Return the (x, y) coordinate for the center point of the cell that contains the specified text.  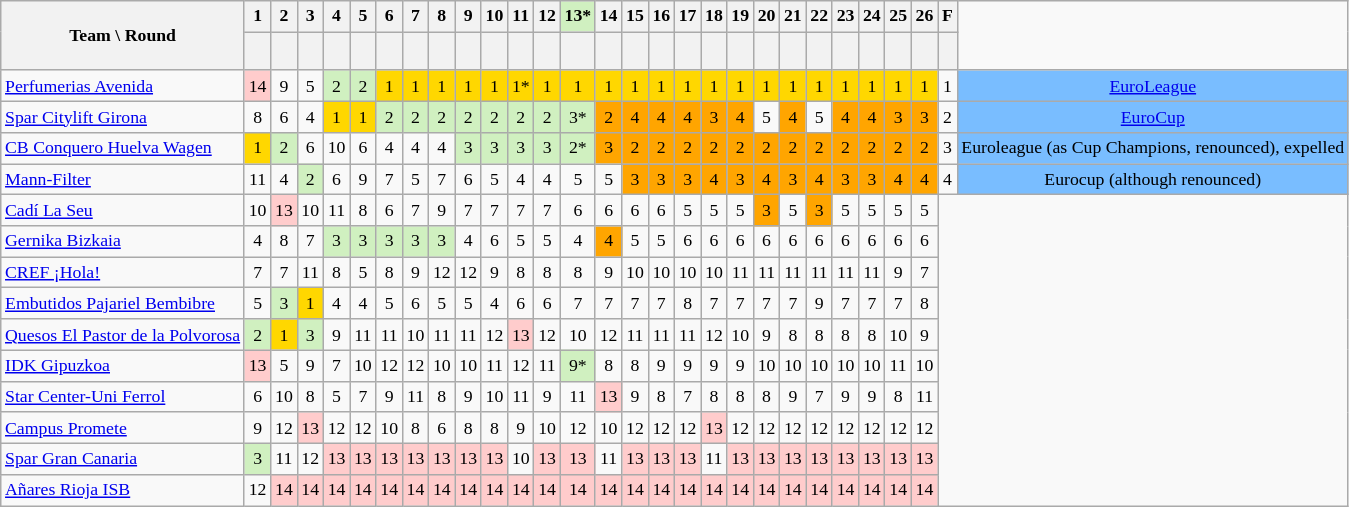
16 (661, 16)
21 (793, 16)
IDK Gipuzkoa (123, 366)
15 (635, 16)
3* (578, 116)
18 (714, 16)
Perfumerias Avenida (123, 86)
26 (924, 16)
Euroleague (as Cup Champions, renounced), expelled (1152, 148)
Campus Promete (123, 428)
24 (872, 16)
1* (521, 86)
Añares Rioja ISB (123, 490)
9* (578, 366)
EuroLeague (1152, 86)
19 (740, 16)
F (948, 16)
Gernika Bizkaia (123, 242)
17 (687, 16)
Team \ Round (123, 36)
2* (578, 148)
20 (766, 16)
Star Center-Uni Ferrol (123, 396)
CB Conquero Huelva Wagen (123, 148)
Spar Gran Canaria (123, 458)
EuroCup (1152, 116)
23 (845, 16)
22 (819, 16)
Embutidos Pajariel Bembibre (123, 304)
Eurocup (although renounced) (1152, 178)
Spar Citylift Girona (123, 116)
25 (898, 16)
Mann-Filter (123, 178)
Quesos El Pastor de la Polvorosa (123, 334)
CREF ¡Hola! (123, 272)
13* (578, 16)
Cadí La Seu (123, 210)
